Identify which cell holds the provided text, then report its [x, y] central coordinate. 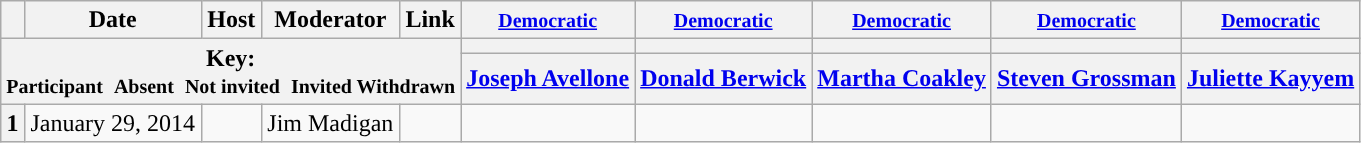
Host [231, 20]
January 29, 2014 [112, 123]
Key: Participant Absent Not invited Invited Withdrawn [231, 72]
1 [12, 123]
Martha Coakley [902, 78]
Steven Grossman [1086, 78]
Date [112, 20]
Joseph Avellone [548, 78]
Moderator [330, 20]
Donald Berwick [724, 78]
Jim Madigan [330, 123]
Juliette Kayyem [1270, 78]
Link [430, 20]
